Provide the (x, y) coordinate of the cell's center where the given text is located.  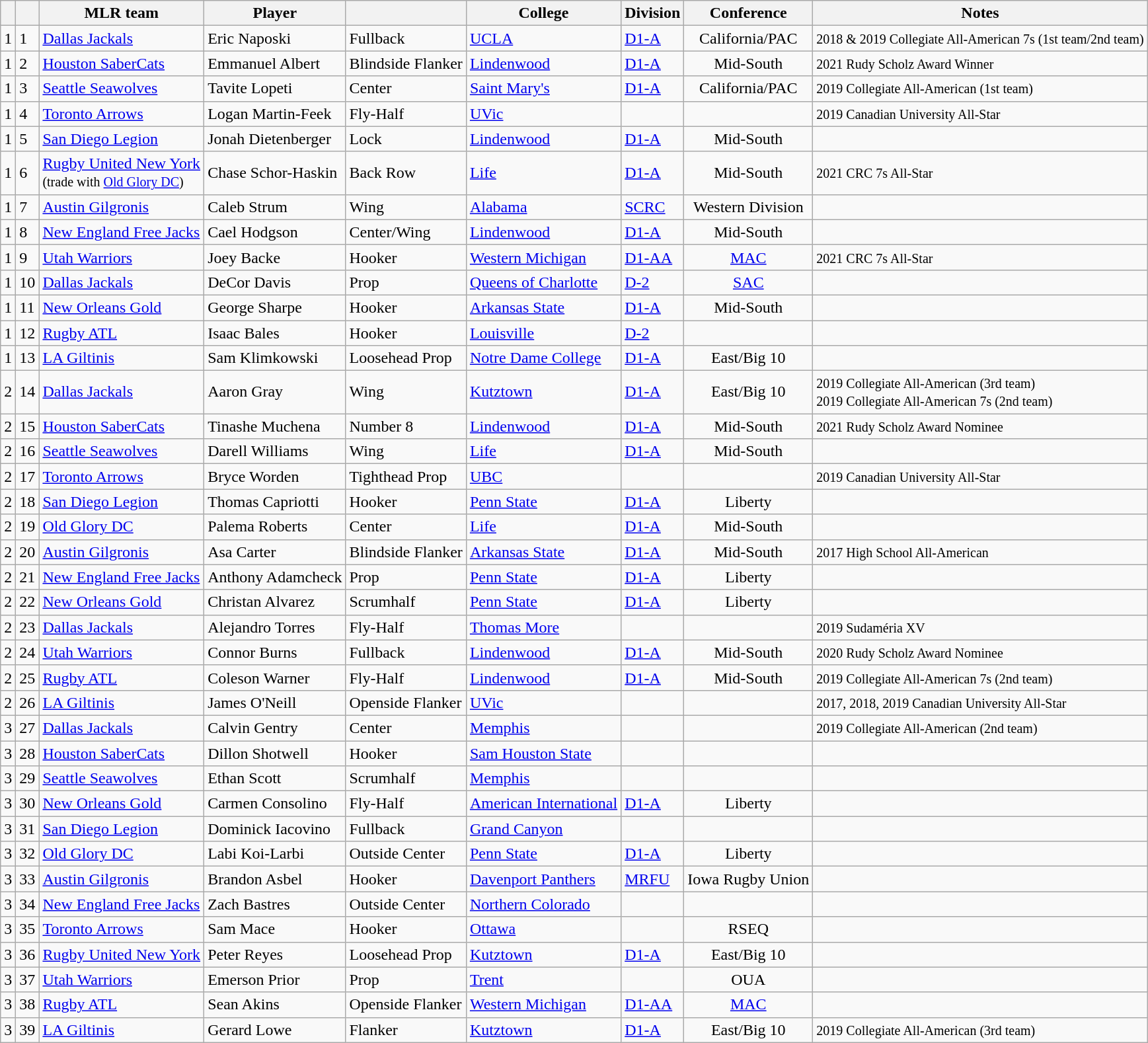
Northern Colorado (543, 904)
Darell Williams (275, 451)
Dominick Iacovino (275, 829)
5 (28, 139)
George Sharpe (275, 307)
30 (28, 804)
Alejandro Torres (275, 627)
Back Row (406, 173)
Emerson Prior (275, 980)
8 (28, 232)
6 (28, 173)
7 (28, 207)
31 (28, 829)
12 (28, 332)
Isaac Bales (275, 332)
35 (28, 929)
32 (28, 854)
Ottawa (543, 929)
Western Division (748, 207)
15 (28, 426)
Trent (543, 980)
Logan Martin-Feek (275, 114)
Connor Burns (275, 652)
UBC (543, 477)
Grand Canyon (543, 829)
38 (28, 1005)
Joey Backe (275, 257)
Lock (406, 139)
Brandon Asbel (275, 879)
29 (28, 779)
Sam Mace (275, 929)
2021 Rudy Scholz Award Nominee (980, 426)
Player (275, 13)
14 (28, 393)
College (543, 13)
Gerard Lowe (275, 1030)
36 (28, 954)
Rugby United New York (trade with Old Glory DC) (122, 173)
Asa Carter (275, 552)
19 (28, 527)
28 (28, 753)
23 (28, 627)
Notes (980, 13)
21 (28, 577)
Sean Akins (275, 1005)
Cael Hodgson (275, 232)
MRFU (653, 879)
Division (653, 13)
Rugby United New York (122, 954)
Thomas More (543, 627)
Tinashe Muchena (275, 426)
UCLA (543, 38)
SAC (748, 282)
9 (28, 257)
Sam Houston State (543, 753)
Caleb Strum (275, 207)
James O'Neill (275, 703)
2019 Collegiate All-American (2nd team) (980, 728)
Carmen Consolino (275, 804)
18 (28, 502)
RSEQ (748, 929)
DeCor Davis (275, 282)
2019 Sudaméria XV (980, 627)
2019 Collegiate All-American (1st team) (980, 89)
Aaron Gray (275, 393)
26 (28, 703)
20 (28, 552)
34 (28, 904)
Number 8 (406, 426)
MLR team (122, 13)
Emmanuel Albert (275, 63)
2017 High School All-American (980, 552)
Palema Roberts (275, 527)
2021 Rudy Scholz Award Winner (980, 63)
Tighthead Prop (406, 477)
Labi Koi-Larbi (275, 854)
Eric Naposki (275, 38)
2018 & 2019 Collegiate All-American 7s (1st team/2nd team) (980, 38)
Queens of Charlotte (543, 282)
Zach Bastres (275, 904)
Louisville (543, 332)
Anthony Adamcheck (275, 577)
27 (28, 728)
2019 Collegiate All-American 7s (2nd team) (980, 677)
37 (28, 980)
Christan Alvarez (275, 602)
Sam Klimkowski (275, 358)
24 (28, 652)
SCRC (653, 207)
OUA (748, 980)
33 (28, 879)
Saint Mary's (543, 89)
Jonah Dietenberger (275, 139)
Alabama (543, 207)
Iowa Rugby Union (748, 879)
2020 Rudy Scholz Award Nominee (980, 652)
39 (28, 1030)
16 (28, 451)
Bryce Worden (275, 477)
Notre Dame College (543, 358)
Davenport Panthers (543, 879)
Coleson Warner (275, 677)
25 (28, 677)
Flanker (406, 1030)
17 (28, 477)
11 (28, 307)
Conference (748, 13)
2019 Collegiate All-American (3rd team) 2019 Collegiate All-American 7s (2nd team) (980, 393)
Tavite Lopeti (275, 89)
American International (543, 804)
10 (28, 282)
Thomas Capriotti (275, 502)
Center/Wing (406, 232)
Calvin Gentry (275, 728)
22 (28, 602)
Chase Schor-Haskin (275, 173)
4 (28, 114)
Peter Reyes (275, 954)
2017, 2018, 2019 Canadian University All-Star (980, 703)
Dillon Shotwell (275, 753)
13 (28, 358)
2019 Collegiate All-American (3rd team) (980, 1030)
Ethan Scott (275, 779)
